Search for the cell housing the specified text and yield its (X, Y) center coordinate. 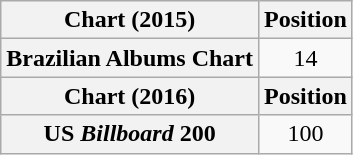
Chart (2016) (130, 96)
Chart (2015) (130, 20)
US Billboard 200 (130, 134)
14 (306, 58)
Brazilian Albums Chart (130, 58)
100 (306, 134)
